Capture the cell that displays the provided text and extract its [X, Y] central coordinate. 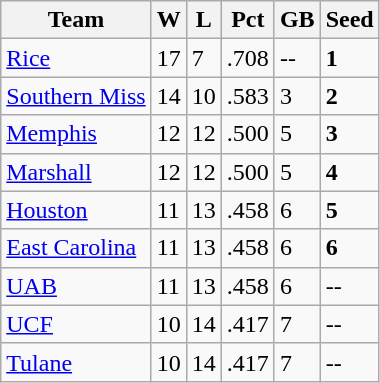
W [168, 20]
Houston [76, 210]
GB [297, 20]
Southern Miss [76, 96]
Team [76, 20]
Tulane [76, 362]
17 [168, 58]
Pct [248, 20]
L [204, 20]
4 [350, 172]
.583 [248, 96]
1 [350, 58]
UAB [76, 286]
East Carolina [76, 248]
Rice [76, 58]
Seed [350, 20]
.708 [248, 58]
UCF [76, 324]
2 [350, 96]
Memphis [76, 134]
Marshall [76, 172]
